Capture the cell that displays the provided text and extract its [X, Y] central coordinate. 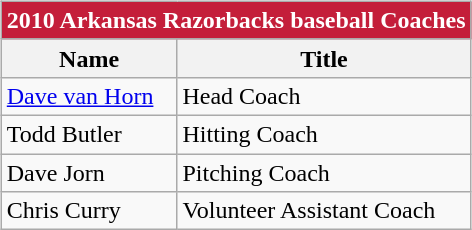
Hitting Coach [324, 134]
Chris Curry [89, 211]
Title [324, 58]
2010 Arkansas Razorbacks baseball Coaches [236, 20]
Dave Jorn [89, 173]
Dave van Horn [89, 96]
Name [89, 58]
Todd Butler [89, 134]
Head Coach [324, 96]
Pitching Coach [324, 173]
Volunteer Assistant Coach [324, 211]
